Extract the (x, y) coordinate from the center of the cell holding the provided text.  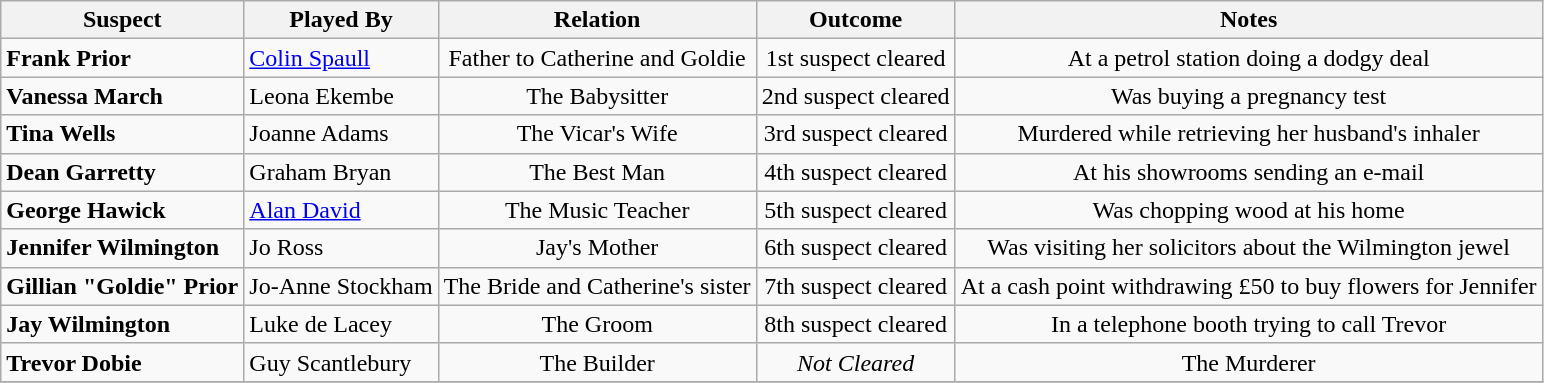
Was chopping wood at his home (1248, 210)
Jo-Anne Stockham (341, 286)
In a telephone booth trying to call Trevor (1248, 324)
Vanessa March (122, 96)
The Best Man (597, 172)
Graham Bryan (341, 172)
Frank Prior (122, 58)
The Bride and Catherine's sister (597, 286)
4th suspect cleared (856, 172)
1st suspect cleared (856, 58)
Jo Ross (341, 248)
The Music Teacher (597, 210)
Jennifer Wilmington (122, 248)
Jay's Mother (597, 248)
Gillian "Goldie" Prior (122, 286)
Murdered while retrieving her husband's inhaler (1248, 134)
Relation (597, 20)
At a petrol station doing a dodgy deal (1248, 58)
Was buying a pregnancy test (1248, 96)
Not Cleared (856, 362)
Colin Spaull (341, 58)
Notes (1248, 20)
Joanne Adams (341, 134)
Father to Catherine and Goldie (597, 58)
3rd suspect cleared (856, 134)
7th suspect cleared (856, 286)
Leona Ekembe (341, 96)
Trevor Dobie (122, 362)
Alan David (341, 210)
Was visiting her solicitors about the Wilmington jewel (1248, 248)
8th suspect cleared (856, 324)
Tina Wells (122, 134)
The Vicar's Wife (597, 134)
Played By (341, 20)
Suspect (122, 20)
At his showrooms sending an e-mail (1248, 172)
Guy Scantlebury (341, 362)
5th suspect cleared (856, 210)
Dean Garretty (122, 172)
At a cash point withdrawing £50 to buy flowers for Jennifer (1248, 286)
The Groom (597, 324)
Jay Wilmington (122, 324)
The Babysitter (597, 96)
6th suspect cleared (856, 248)
George Hawick (122, 210)
2nd suspect cleared (856, 96)
The Murderer (1248, 362)
The Builder (597, 362)
Luke de Lacey (341, 324)
Outcome (856, 20)
